Search for the cell housing the specified text and yield its [X, Y] center coordinate. 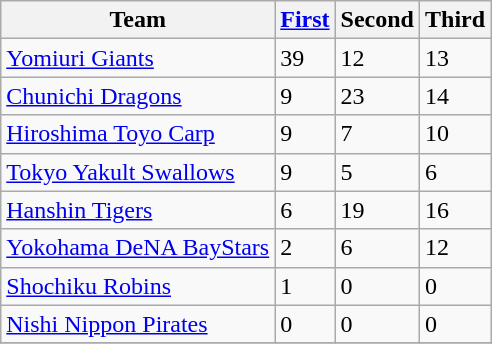
19 [377, 210]
14 [456, 96]
2 [305, 248]
Shochiku Robins [138, 286]
7 [377, 134]
Nishi Nippon Pirates [138, 324]
Chunichi Dragons [138, 96]
39 [305, 58]
16 [456, 210]
Tokyo Yakult Swallows [138, 172]
Yokohama DeNA BayStars [138, 248]
23 [377, 96]
13 [456, 58]
1 [305, 286]
5 [377, 172]
Third [456, 20]
10 [456, 134]
First [305, 20]
Hanshin Tigers [138, 210]
Hiroshima Toyo Carp [138, 134]
Team [138, 20]
Yomiuri Giants [138, 58]
Second [377, 20]
